For the text-containing cell, return its midpoint in [x, y] coordinate format. 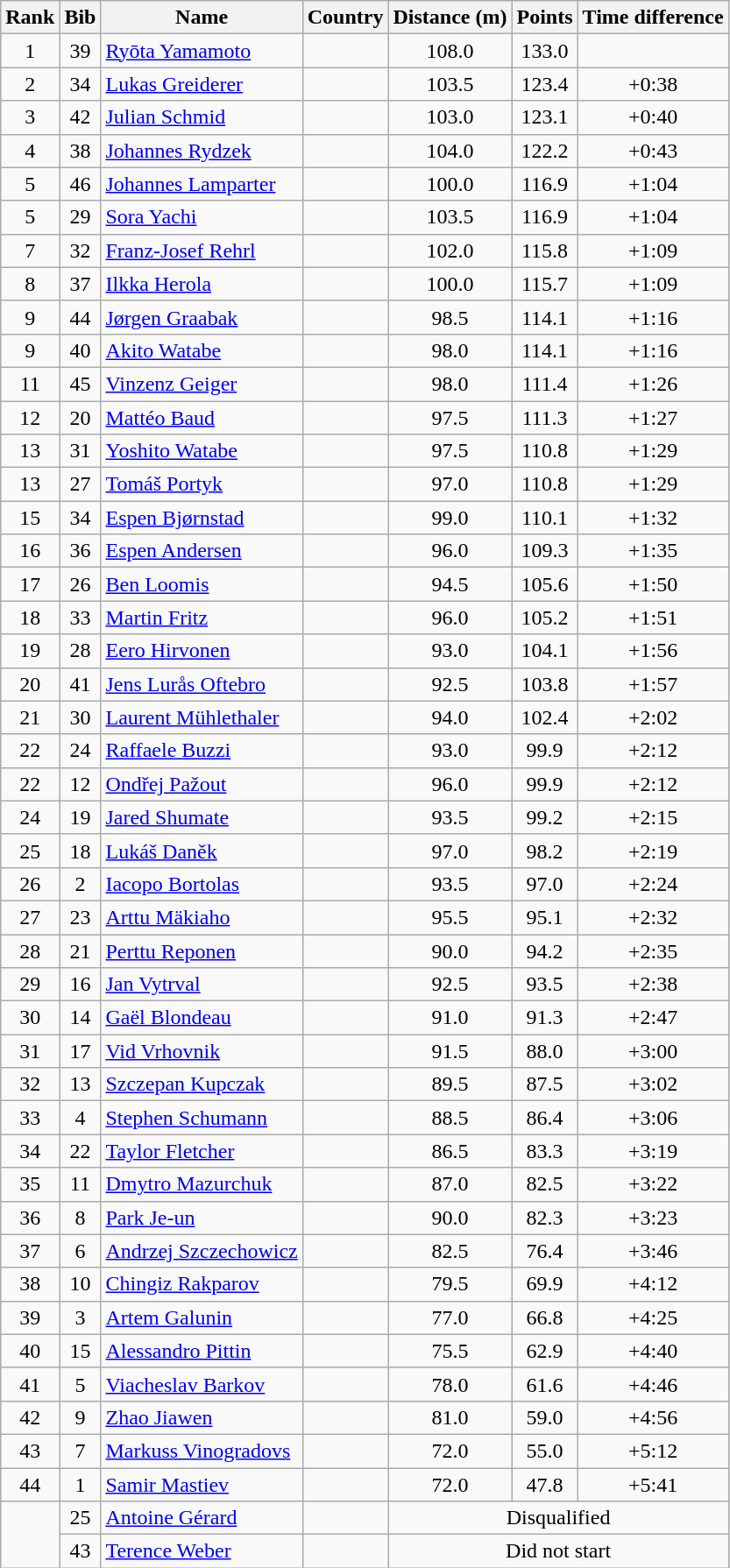
78.0 [450, 1384]
Yoshito Watabe [202, 451]
Jens Lurås Oftebro [202, 684]
+2:32 [653, 917]
Sora Yachi [202, 217]
Rank [30, 18]
79.5 [450, 1284]
Espen Andersen [202, 551]
Gaël Blondeau [202, 1018]
Points [545, 18]
35 [30, 1184]
98.5 [450, 317]
Lukas Greiderer [202, 84]
Espen Bjørnstad [202, 518]
122.2 [545, 151]
Zhao Jiawen [202, 1417]
Vinzenz Geiger [202, 384]
105.2 [545, 618]
Disqualified [558, 1518]
82.3 [545, 1218]
Martin Fritz [202, 618]
Ryōta Yamamoto [202, 51]
108.0 [450, 51]
76.4 [545, 1251]
Jørgen Graabak [202, 317]
+2:38 [653, 985]
+1:27 [653, 418]
75.5 [450, 1351]
95.5 [450, 917]
88.0 [545, 1051]
14 [81, 1018]
Arttu Mäkiaho [202, 917]
Stephen Schumann [202, 1118]
98.2 [545, 851]
115.8 [545, 251]
123.1 [545, 117]
87.5 [545, 1084]
+4:25 [653, 1317]
77.0 [450, 1317]
91.0 [450, 1018]
Akito Watabe [202, 350]
+2:02 [653, 717]
+3:23 [653, 1218]
+3:02 [653, 1084]
94.5 [450, 584]
Jan Vytrval [202, 985]
Bib [81, 18]
+4:46 [653, 1384]
+1:35 [653, 551]
Dmytro Mazurchuk [202, 1184]
Markuss Vinogradovs [202, 1451]
10 [81, 1284]
+4:40 [653, 1351]
83.3 [545, 1151]
81.0 [450, 1417]
Time difference [653, 18]
55.0 [545, 1451]
Julian Schmid [202, 117]
+5:12 [653, 1451]
105.6 [545, 584]
62.9 [545, 1351]
23 [81, 917]
86.5 [450, 1151]
+1:26 [653, 384]
104.1 [545, 651]
Distance (m) [450, 18]
Andrzej Szczechowicz [202, 1251]
Mattéo Baud [202, 418]
+1:56 [653, 651]
88.5 [450, 1118]
+2:35 [653, 950]
+3:46 [653, 1251]
109.3 [545, 551]
Ben Loomis [202, 584]
Antoine Gérard [202, 1518]
+2:24 [653, 884]
Samir Mastiev [202, 1485]
Did not start [558, 1551]
111.3 [545, 418]
111.4 [545, 384]
Ilkka Herola [202, 284]
+1:51 [653, 618]
Name [202, 18]
94.2 [545, 950]
Lukáš Daněk [202, 851]
+2:47 [653, 1018]
Johannes Rydzek [202, 151]
Tomáš Portyk [202, 484]
+1:57 [653, 684]
Szczepan Kupczak [202, 1084]
102.4 [545, 717]
115.7 [545, 284]
Country [345, 18]
133.0 [545, 51]
Park Je-un [202, 1218]
45 [81, 384]
Taylor Fletcher [202, 1151]
59.0 [545, 1417]
+4:12 [653, 1284]
Terence Weber [202, 1551]
103.8 [545, 684]
99.2 [545, 817]
+3:06 [653, 1118]
69.9 [545, 1284]
+0:38 [653, 84]
104.0 [450, 151]
+3:00 [653, 1051]
+3:22 [653, 1184]
94.0 [450, 717]
6 [81, 1251]
46 [81, 184]
+0:43 [653, 151]
+1:32 [653, 518]
Vid Vrhovnik [202, 1051]
Eero Hirvonen [202, 651]
Franz-Josef Rehrl [202, 251]
Jared Shumate [202, 817]
Viacheslav Barkov [202, 1384]
Chingiz Rakparov [202, 1284]
+4:56 [653, 1417]
103.0 [450, 117]
Raffaele Buzzi [202, 751]
87.0 [450, 1184]
+5:41 [653, 1485]
+0:40 [653, 117]
Laurent Mühlethaler [202, 717]
Iacopo Bortolas [202, 884]
89.5 [450, 1084]
95.1 [545, 917]
61.6 [545, 1384]
102.0 [450, 251]
110.1 [545, 518]
+1:50 [653, 584]
Johannes Lamparter [202, 184]
+2:15 [653, 817]
123.4 [545, 84]
91.3 [545, 1018]
99.0 [450, 518]
66.8 [545, 1317]
91.5 [450, 1051]
Artem Galunin [202, 1317]
Perttu Reponen [202, 950]
86.4 [545, 1118]
+2:19 [653, 851]
47.8 [545, 1485]
Alessandro Pittin [202, 1351]
Ondřej Pažout [202, 784]
+3:19 [653, 1151]
